Pinpoint the cell where the given text exists, returning its [X, Y] midpoint coordinate. 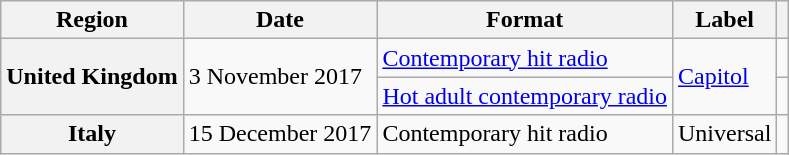
Format [525, 20]
3 November 2017 [280, 77]
Capitol [724, 77]
15 December 2017 [280, 134]
Region [92, 20]
Hot adult contemporary radio [525, 96]
Label [724, 20]
Universal [724, 134]
United Kingdom [92, 77]
Date [280, 20]
Italy [92, 134]
